From the cell containing the given text, extract its center point as (x, y) coordinate. 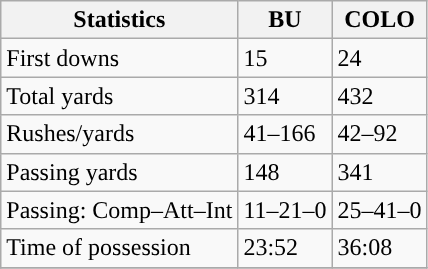
BU (285, 20)
42–92 (380, 134)
23:52 (285, 248)
11–21–0 (285, 210)
COLO (380, 20)
41–166 (285, 134)
First downs (120, 58)
15 (285, 58)
24 (380, 58)
36:08 (380, 248)
341 (380, 172)
Passing: Comp–Att–Int (120, 210)
Statistics (120, 20)
148 (285, 172)
25–41–0 (380, 210)
Total yards (120, 96)
Passing yards (120, 172)
432 (380, 96)
Time of possession (120, 248)
314 (285, 96)
Rushes/yards (120, 134)
